Identify which cell holds the provided text, then report its [X, Y] central coordinate. 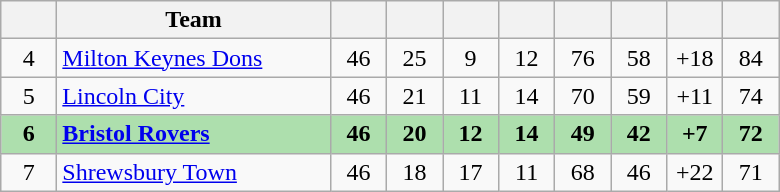
74 [751, 96]
6 [29, 134]
42 [639, 134]
76 [583, 58]
70 [583, 96]
Shrewsbury Town [194, 172]
+22 [695, 172]
72 [751, 134]
4 [29, 58]
+7 [695, 134]
+18 [695, 58]
84 [751, 58]
Milton Keynes Dons [194, 58]
58 [639, 58]
49 [583, 134]
68 [583, 172]
59 [639, 96]
5 [29, 96]
+11 [695, 96]
20 [414, 134]
21 [414, 96]
25 [414, 58]
Bristol Rovers [194, 134]
7 [29, 172]
Team [194, 20]
18 [414, 172]
71 [751, 172]
17 [470, 172]
Lincoln City [194, 96]
9 [470, 58]
